Capture the cell that displays the provided text and extract its [X, Y] central coordinate. 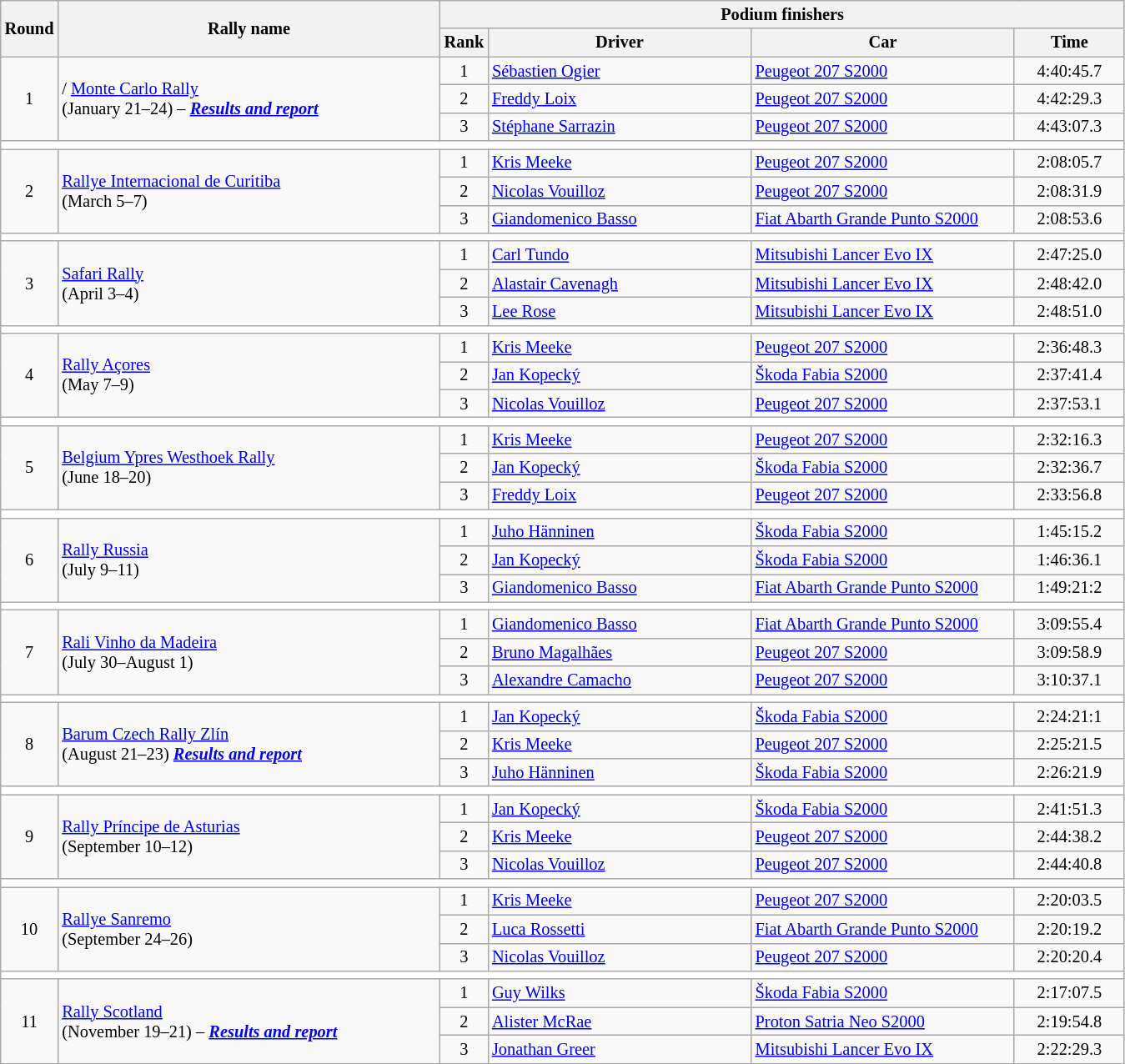
Car [883, 43]
2:08:31.9 [1069, 191]
Rali Vinho da Madeira(July 30–August 1) [249, 652]
2:44:40.8 [1069, 865]
Belgium Ypres Westhoek Rally(June 18–20) [249, 467]
Driver [620, 43]
Carl Tundo [620, 255]
2:47:25.0 [1069, 255]
8 [30, 744]
Rank [464, 43]
2:20:20.4 [1069, 957]
10 [30, 929]
3:10:37.1 [1069, 680]
2:08:05.7 [1069, 163]
Rally Príncipe de Asturias(September 10–12) [249, 837]
Sébastien Ogier [620, 71]
Alastair Cavenagh [620, 284]
2:19:54.8 [1069, 1021]
Lee Rose [620, 311]
2:32:16.3 [1069, 439]
Rallye Sanremo(September 24–26) [249, 929]
6 [30, 560]
3:09:58.9 [1069, 652]
2:22:29.3 [1069, 1049]
4:42:29.3 [1069, 98]
Round [30, 28]
3:09:55.4 [1069, 624]
Stéphane Sarrazin [620, 127]
Luca Rossetti [620, 929]
/ Monte Carlo Rally(January 21–24) – Results and report [249, 98]
2:44:38.2 [1069, 836]
2:20:03.5 [1069, 901]
1:45:15.2 [1069, 532]
2:24:21:1 [1069, 716]
Alister McRae [620, 1021]
Safari Rally(April 3–4) [249, 284]
1:49:21:2 [1069, 588]
2:48:42.0 [1069, 284]
Barum Czech Rally Zlín(August 21–23) Results and report [249, 744]
Time [1069, 43]
2:26:21.9 [1069, 772]
11 [30, 1021]
2:37:41.4 [1069, 375]
Jonathan Greer [620, 1049]
2:20:19.2 [1069, 929]
7 [30, 652]
Podium finishers [782, 14]
2:25:21.5 [1069, 745]
4 [30, 375]
Rally Scotland(November 19–21) – Results and report [249, 1021]
5 [30, 467]
Rally name [249, 28]
2:48:51.0 [1069, 311]
2:17:07.5 [1069, 993]
2:32:36.7 [1069, 468]
2:08:53.6 [1069, 219]
2:36:48.3 [1069, 348]
9 [30, 837]
Rallye Internacional de Curitiba(March 5–7) [249, 190]
Rally Russia(July 9–11) [249, 560]
2:37:53.1 [1069, 404]
1:46:36.1 [1069, 560]
Proton Satria Neo S2000 [883, 1021]
Rally Açores(May 7–9) [249, 375]
Guy Wilks [620, 993]
Alexandre Camacho [620, 680]
2:33:56.8 [1069, 495]
4:40:45.7 [1069, 71]
2:41:51.3 [1069, 809]
Bruno Magalhães [620, 652]
4:43:07.3 [1069, 127]
